Identify which cell holds the provided text, then report its [X, Y] central coordinate. 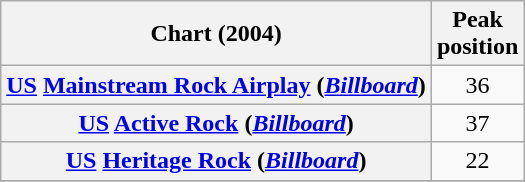
Peak position [477, 34]
US Active Rock (Billboard) [216, 123]
22 [477, 161]
36 [477, 85]
Chart (2004) [216, 34]
37 [477, 123]
US Mainstream Rock Airplay (Billboard) [216, 85]
US Heritage Rock (Billboard) [216, 161]
